Detect which cell encompasses the target text, then output its (X, Y) center coordinate. 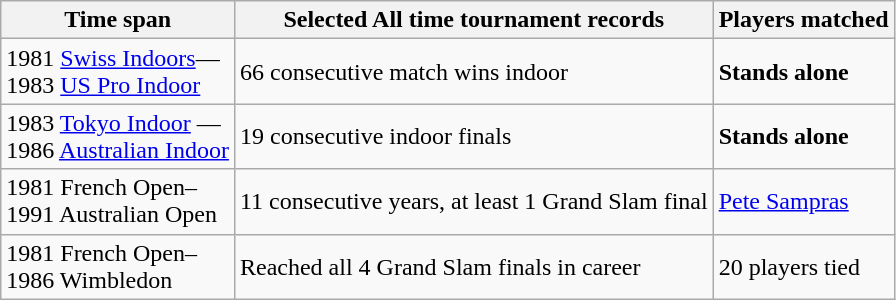
19 consecutive indoor finals (474, 136)
1981 French Open–1986 Wimbledon (118, 266)
Players matched (804, 20)
Selected All time tournament records (474, 20)
Time span (118, 20)
Reached all 4 Grand Slam finals in career (474, 266)
1981 Swiss Indoors—1983 US Pro Indoor (118, 72)
11 consecutive years, at least 1 Grand Slam final (474, 202)
1983 Tokyo Indoor — 1986 Australian Indoor (118, 136)
Pete Sampras (804, 202)
66 consecutive match wins indoor (474, 72)
1981 French Open–1991 Australian Open (118, 202)
20 players tied (804, 266)
